Return the (x, y) coordinate for the center point of the cell that contains the specified text.  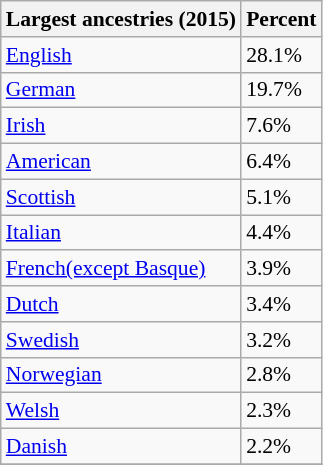
Irish (121, 126)
3.4% (281, 304)
Largest ancestries (2015) (121, 19)
3.2% (281, 340)
19.7% (281, 90)
7.6% (281, 126)
French(except Basque) (121, 269)
Danish (121, 447)
2.8% (281, 375)
American (121, 162)
2.3% (281, 411)
Percent (281, 19)
Scottish (121, 197)
5.1% (281, 197)
English (121, 55)
4.4% (281, 233)
2.2% (281, 447)
Norwegian (121, 375)
Welsh (121, 411)
Dutch (121, 304)
Swedish (121, 340)
German (121, 90)
6.4% (281, 162)
28.1% (281, 55)
Italian (121, 233)
3.9% (281, 269)
